Locate the cell with the specified text and output its [x, y] center coordinate. 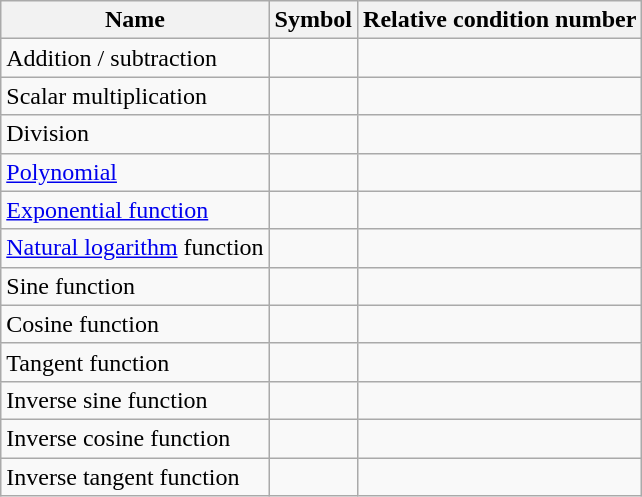
Inverse tangent function [135, 477]
Scalar multiplication [135, 96]
Addition / subtraction [135, 58]
Cosine function [135, 324]
Natural logarithm function [135, 248]
Relative condition number [500, 20]
Name [135, 20]
Symbol [313, 20]
Inverse sine function [135, 400]
Inverse cosine function [135, 438]
Exponential function [135, 210]
Polynomial [135, 172]
Division [135, 134]
Sine function [135, 286]
Tangent function [135, 362]
